Detect which cell encompasses the target text, then output its (X, Y) center coordinate. 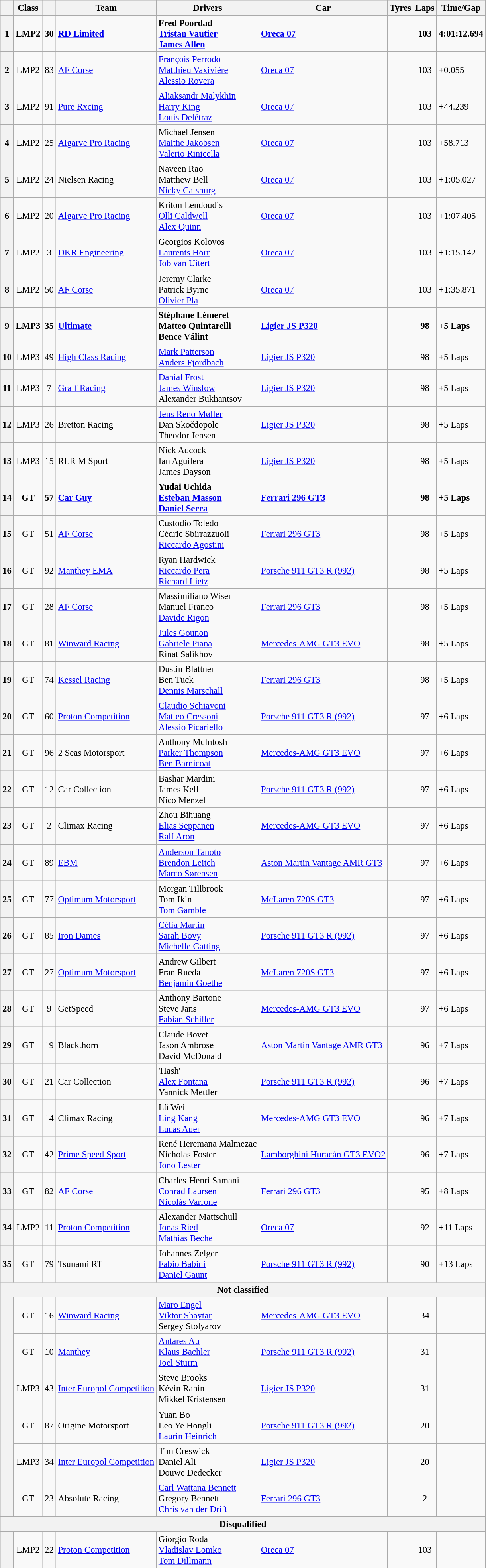
Time/Gap (461, 8)
81 (49, 644)
Mark Patterson Anders Fjordbach (207, 357)
Custodio Toledo Cédric Sbirrazzuoli Riccardo Agostini (207, 534)
Massimiliano Wiser Manuel Franco Davide Rigon (207, 607)
Alexander Mattschull Jonas Ried Mathias Beche (207, 1228)
Bashar Mardini James Kell Nico Menzel (207, 790)
Lü Wei Ling Kang Lucas Auer (207, 1118)
Kriton Lendoudis Olli Caldwell Alex Quinn (207, 216)
Jeremy Clarke Patrick Byrne Olivier Pla (207, 289)
Iron Dames (106, 935)
Nielsen Racing (106, 180)
Michael Jensen Malthe Jakobsen Valerio Rinicella (207, 143)
2 Seas Motorsport (106, 753)
Drivers (207, 8)
91 (49, 107)
+44.239 (461, 107)
'Hash' Alex Fontana Yannick Mettler (207, 1082)
Antares Au Klaus Bachler Joel Sturm (207, 1352)
+0.055 (461, 70)
Georgios Kolovos Laurents Hörr Job van Uitert (207, 253)
Fred Poordad Tristan Vautier James Allen (207, 34)
Anthony Bartone Steve Jans Fabian Schiller (207, 1009)
Célia Martin Sarah Bovy Michelle Gatting (207, 935)
Anderson Tanoto Brendon Leitch Marco Sørensen (207, 863)
Team (106, 8)
High Class Racing (106, 357)
Tim Creswick Daniel Ali Douwe Dedecker (207, 1462)
Manthey (106, 1352)
Carl Wattana Bennett Gregory Bennett Chris van der Drift (207, 1498)
Car (323, 8)
Laps (425, 8)
Yudai Uchida Esteban Masson Daniel Serra (207, 497)
79 (49, 1264)
83 (49, 70)
89 (49, 863)
Naveen Rao Matthew Bell Nicky Catsburg (207, 180)
50 (49, 289)
60 (49, 717)
95 (425, 1191)
René Heremana Malmezac Nicholas Foster Jono Lester (207, 1155)
Steve Brooks Kévin Rabin Mikkel Kristensen (207, 1389)
+58.713 (461, 143)
Manthey EMA (106, 570)
90 (425, 1264)
Origine Motorsport (106, 1425)
82 (49, 1191)
Anthony McIntosh Parker Thompson Ben Barnicoat (207, 753)
Tsunami RT (106, 1264)
13 (7, 461)
4 (7, 143)
Stéphane Lémeret Matteo Quintarelli Bence Válint (207, 326)
57 (49, 497)
Prime Speed Sport (106, 1155)
Danial Frost James Winslow Alexander Bukhantsov (207, 388)
Giorgio Roda Vladislav Lomko Tom Dillmann (207, 1550)
Pure Rxcing (106, 107)
Jens Reno Møller Dan Skočdopole Theodor Jensen (207, 424)
Jules Gounon Gabriele Piana Rinat Salikhov (207, 644)
51 (49, 534)
Claudio Schiavoni Matteo Cressoni Alessio Picariello (207, 717)
Not classified (243, 1290)
+1:07.405 (461, 216)
6 (7, 216)
33 (7, 1191)
Claude Bovet Jason Ambrose David McDonald (207, 1045)
+11 Laps (461, 1228)
Aliaksandr Malykhin Harry King Louis Delétraz (207, 107)
+1:05.027 (461, 180)
Dustin Blattner Ben Tuck Dennis Marschall (207, 680)
1 (7, 34)
74 (49, 680)
DKR Engineering (106, 253)
32 (7, 1155)
+1:15.142 (461, 253)
Tyres (400, 8)
4:01:12.694 (461, 34)
Charles-Henri Samani Conrad Laursen Nicolás Varrone (207, 1191)
GetSpeed (106, 1009)
Disqualified (243, 1524)
43 (49, 1389)
RLR M Sport (106, 461)
77 (49, 899)
Zhou Bihuang Elias Seppänen Ralf Aron (207, 826)
Maro Engel Viktor Shaytar Sergey Stolyarov (207, 1316)
Kessel Racing (106, 680)
8 (7, 289)
Class (28, 8)
Yuan Bo Leo Ye Hongli Laurin Heinrich (207, 1425)
49 (49, 357)
Lamborghini Huracán GT3 EVO2 (323, 1155)
+8 Laps (461, 1191)
Andrew Gilbert Fran Rueda Benjamin Goethe (207, 972)
Bretton Racing (106, 424)
Absolute Racing (106, 1498)
+13 Laps (461, 1264)
François Perrodo Matthieu Vaxivière Alessio Rovera (207, 70)
Johannes Zelger Fabio Babini Daniel Gaunt (207, 1264)
Morgan Tillbrook Tom Ikin Tom Gamble (207, 899)
Graff Racing (106, 388)
+1:35.871 (461, 289)
Ryan Hardwick Riccardo Pera Richard Lietz (207, 570)
EBM (106, 863)
Nick Adcock Ian Aguilera James Dayson (207, 461)
18 (7, 644)
29 (7, 1045)
Ultimate (106, 326)
85 (49, 935)
42 (49, 1155)
Car Guy (106, 497)
Blackthorn (106, 1045)
RD Limited (106, 34)
87 (49, 1425)
5 (7, 180)
17 (7, 607)
